Provide the [x, y] coordinate of the cell's center where the given text is located.  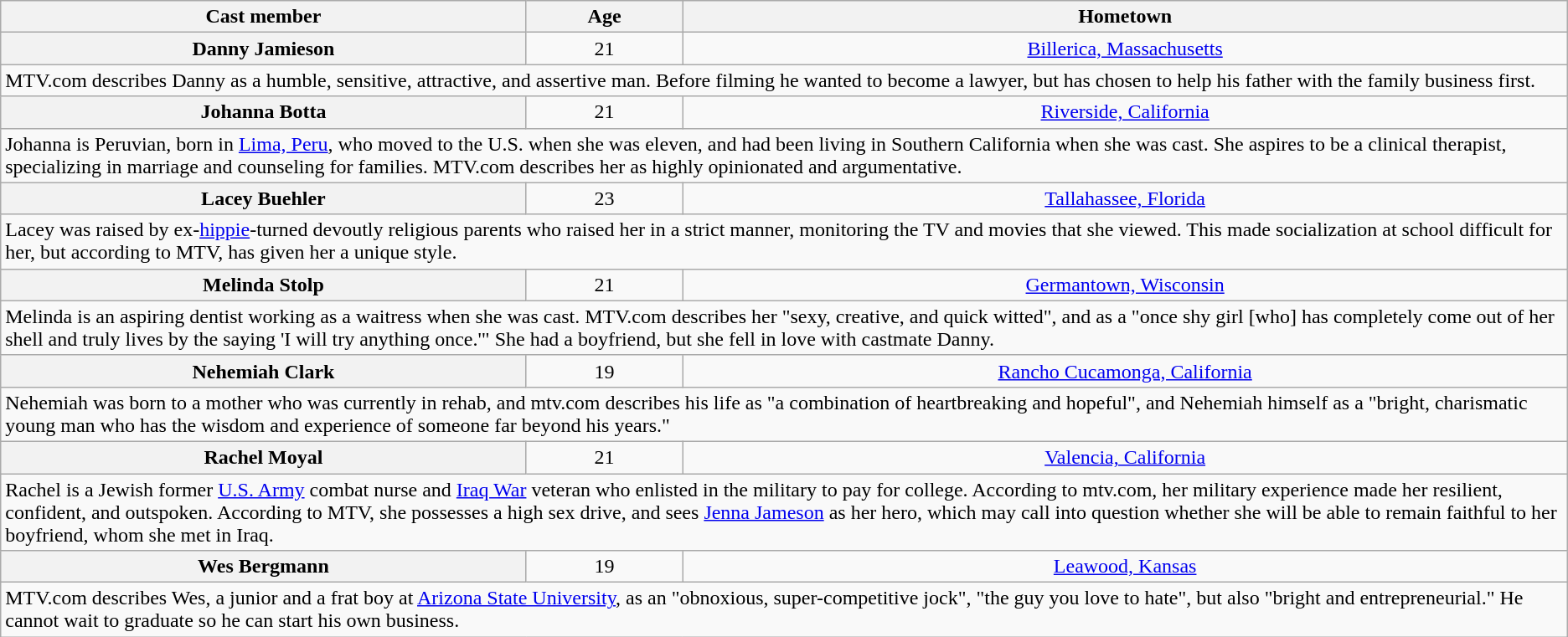
Lacey Buehler [263, 198]
Rachel Moyal [263, 457]
Cast member [263, 17]
Valencia, California [1125, 457]
Johanna Botta [263, 112]
Billerica, Massachusetts [1125, 49]
23 [605, 198]
Riverside, California [1125, 112]
Age [605, 17]
Germantown, Wisconsin [1125, 285]
Leawood, Kansas [1125, 567]
Hometown [1125, 17]
Wes Bergmann [263, 567]
Melinda Stolp [263, 285]
Nehemiah Clark [263, 371]
Tallahassee, Florida [1125, 198]
Rancho Cucamonga, California [1125, 371]
Danny Jamieson [263, 49]
